From the cell containing the given text, extract its center point as [X, Y] coordinate. 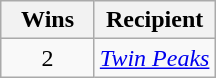
Recipient [154, 20]
Wins [48, 20]
2 [48, 58]
Twin Peaks [154, 58]
